Return the (X, Y) coordinate for the center point of the cell that contains the specified text.  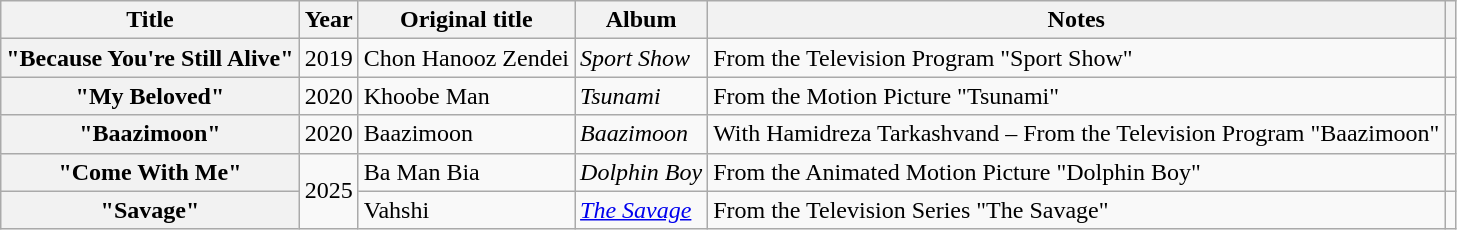
From the Television Program "Sport Show" (1076, 58)
Notes (1076, 20)
"Come With Me" (150, 172)
Album (642, 20)
From the Animated Motion Picture "Dolphin Boy" (1076, 172)
"Because You're Still Alive" (150, 58)
The Savage (642, 210)
Ba Man Bia (466, 172)
"Baazimoon" (150, 134)
Khoobe Man (466, 96)
From the Motion Picture "Tsunami" (1076, 96)
Sport Show (642, 58)
Year (328, 20)
Tsunami (642, 96)
Dolphin Boy (642, 172)
2019 (328, 58)
Original title (466, 20)
"My Beloved" (150, 96)
With Hamidreza Tarkashvand – From the Television Program "Baazimoon" (1076, 134)
Vahshi (466, 210)
Title (150, 20)
2025 (328, 191)
Chon Hanooz Zendei (466, 58)
From the Television Series "The Savage" (1076, 210)
"Savage" (150, 210)
